Identify which cell holds the provided text, then report its [X, Y] central coordinate. 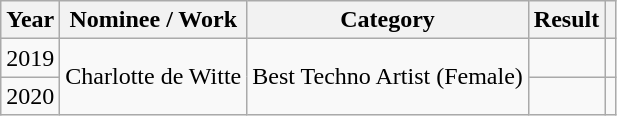
Nominee / Work [154, 20]
2019 [30, 58]
Year [30, 20]
Result [566, 20]
2020 [30, 96]
Charlotte de Witte [154, 77]
Category [388, 20]
Best Techno Artist (Female) [388, 77]
